Identify which cell holds the provided text, then report its [X, Y] central coordinate. 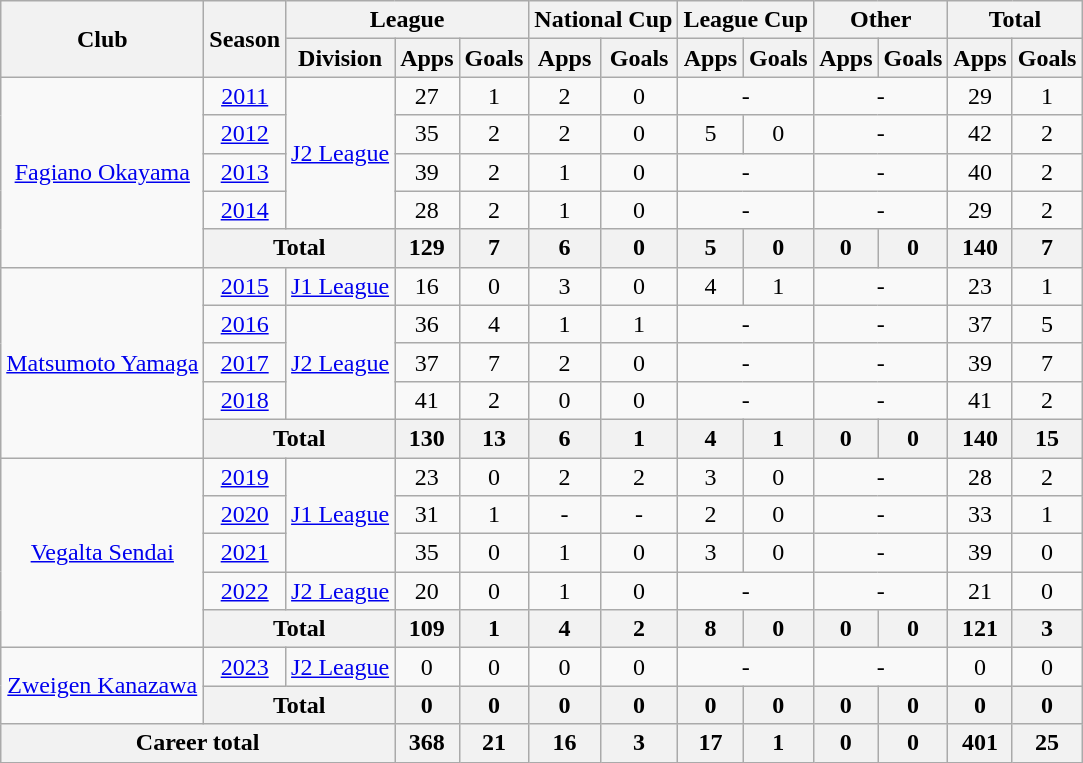
2014 [245, 210]
Club [102, 39]
Other [881, 20]
2023 [245, 667]
League [408, 20]
2012 [245, 134]
Zweigen Kanazawa [102, 686]
129 [427, 248]
8 [710, 629]
Vegalta Sendai [102, 553]
Matsumoto Yamaga [102, 362]
Division [340, 58]
31 [427, 515]
121 [980, 629]
109 [427, 629]
Season [245, 39]
20 [427, 591]
National Cup [604, 20]
2021 [245, 553]
368 [427, 743]
2013 [245, 172]
130 [427, 438]
401 [980, 743]
League Cup [746, 20]
2020 [245, 515]
2011 [245, 96]
17 [710, 743]
27 [427, 96]
36 [427, 324]
Career total [198, 743]
2015 [245, 286]
Fagiano Okayama [102, 172]
2016 [245, 324]
2017 [245, 362]
2022 [245, 591]
25 [1047, 743]
15 [1047, 438]
40 [980, 172]
42 [980, 134]
13 [494, 438]
2019 [245, 477]
33 [980, 515]
2018 [245, 400]
